Detect which cell encompasses the target text, then output its (X, Y) center coordinate. 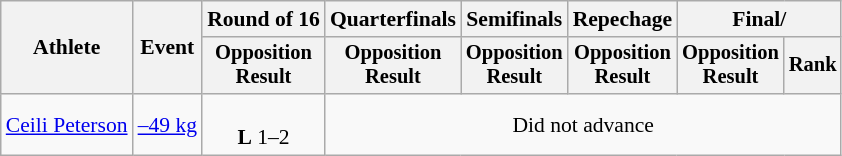
Event (168, 48)
L 1–2 (264, 124)
Repechage (623, 19)
Quarterfinals (393, 19)
Athlete (67, 48)
Rank (813, 66)
Round of 16 (264, 19)
Did not advance (583, 124)
Semifinals (514, 19)
Final/ (759, 19)
–49 kg (168, 124)
Ceili Peterson (67, 124)
